Locate the cell with the specified text and output its (x, y) center coordinate. 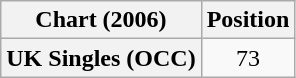
Chart (2006) (101, 20)
UK Singles (OCC) (101, 58)
Position (248, 20)
73 (248, 58)
